Capture the cell that displays the provided text and extract its (x, y) central coordinate. 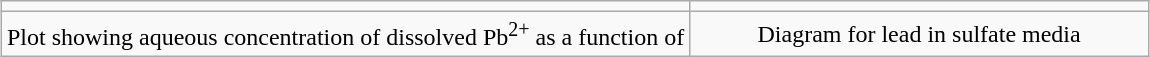
Diagram for lead in sulfate media (920, 34)
Plot showing aqueous concentration of dissolved Pb2+ as a function of (345, 34)
